Find where the given text appears and provide that cell's center as (X, Y) coordinate. 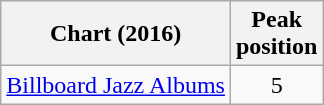
Peak position (276, 34)
5 (276, 85)
Billboard Jazz Albums (116, 85)
Chart (2016) (116, 34)
